Return [X, Y] of the center of cell containing provided text 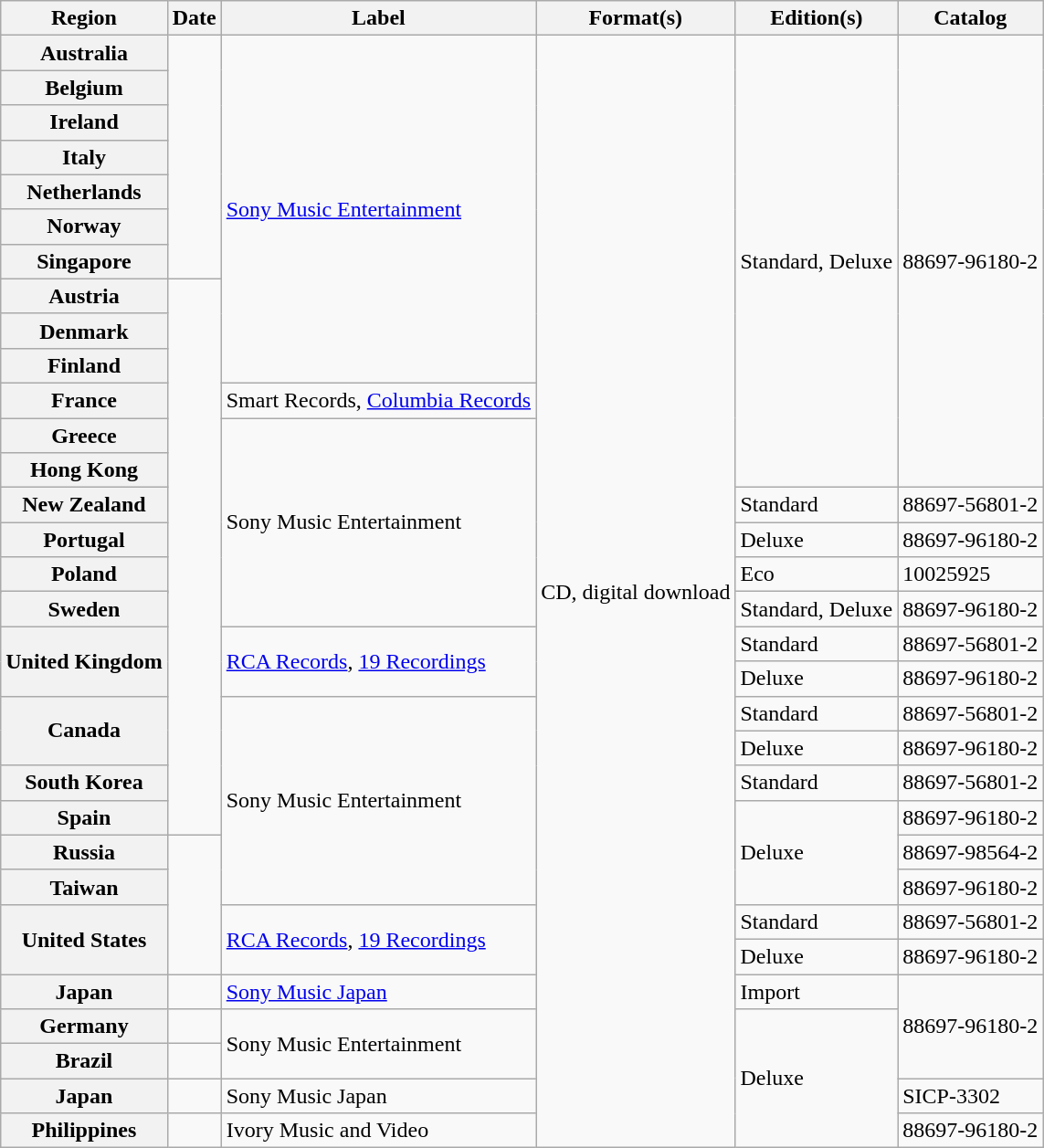
Eco [817, 574]
New Zealand [84, 505]
Italy [84, 157]
CD, digital download [636, 592]
Region [84, 18]
Sweden [84, 609]
Ivory Music and Video [378, 1131]
Format(s) [636, 18]
Belgium [84, 88]
Germany [84, 1027]
Label [378, 18]
Taiwan [84, 887]
Hong Kong [84, 470]
88697-98564-2 [970, 852]
Norway [84, 226]
Greece [84, 436]
Finland [84, 365]
Catalog [970, 18]
Smart Records, Columbia Records [378, 400]
Portugal [84, 540]
Spain [84, 817]
Poland [84, 574]
Canada [84, 731]
Date [194, 18]
Russia [84, 852]
Netherlands [84, 192]
SICP-3302 [970, 1096]
Import [817, 991]
Austria [84, 296]
France [84, 400]
10025925 [970, 574]
Edition(s) [817, 18]
Ireland [84, 122]
Philippines [84, 1131]
Singapore [84, 261]
South Korea [84, 783]
Denmark [84, 331]
United Kingdom [84, 661]
Australia [84, 53]
Brazil [84, 1061]
United States [84, 939]
